Identify which cell holds the provided text, then report its (X, Y) central coordinate. 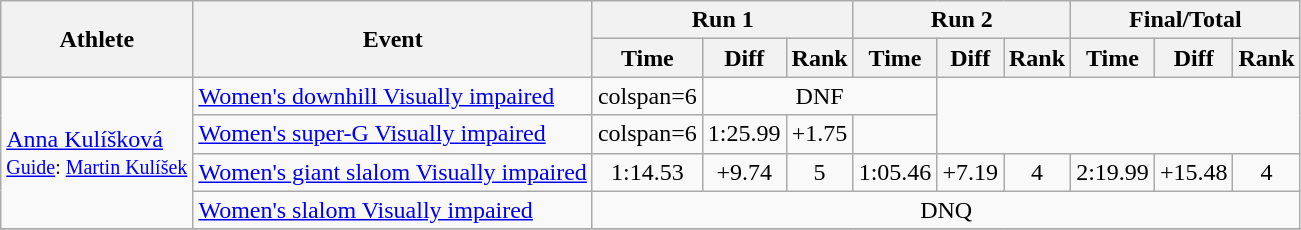
2:19.99 (1113, 172)
Women's giant slalom Visually impaired (393, 172)
1:05.46 (895, 172)
+7.19 (970, 172)
Women's super-G Visually impaired (393, 134)
5 (820, 172)
1:14.53 (647, 172)
Anna KulíškováGuide: Martin Kulíšek (97, 153)
Event (393, 39)
DNF (820, 96)
+1.75 (820, 134)
DNQ (946, 210)
+9.74 (744, 172)
1:25.99 (744, 134)
Women's slalom Visually impaired (393, 210)
Women's downhill Visually impaired (393, 96)
Final/Total (1186, 20)
Athlete (97, 39)
Run 2 (962, 20)
+15.48 (1194, 172)
Run 1 (722, 20)
